Identify which cell holds the provided text, then report its (x, y) central coordinate. 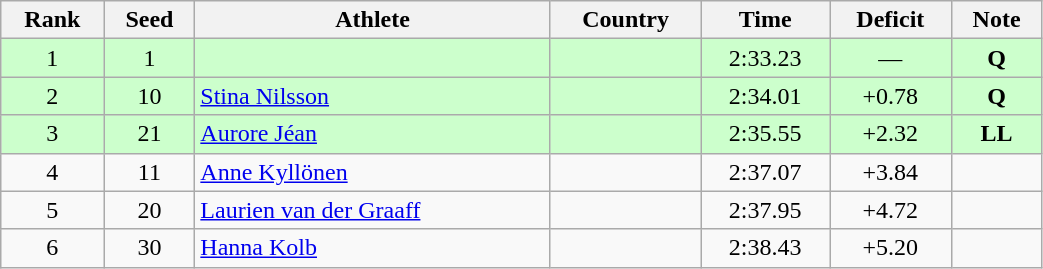
21 (150, 134)
4 (52, 172)
Rank (52, 20)
Country (625, 20)
Deficit (891, 20)
Laurien van der Graaff (373, 210)
2 (52, 96)
3 (52, 134)
2:38.43 (766, 248)
+0.78 (891, 96)
30 (150, 248)
2:34.01 (766, 96)
2:33.23 (766, 58)
Athlete (373, 20)
Anne Kyllönen (373, 172)
Note (996, 20)
5 (52, 210)
Hanna Kolb (373, 248)
6 (52, 248)
LL (996, 134)
+3.84 (891, 172)
2:35.55 (766, 134)
Time (766, 20)
20 (150, 210)
— (891, 58)
+5.20 (891, 248)
2:37.07 (766, 172)
+2.32 (891, 134)
11 (150, 172)
10 (150, 96)
Seed (150, 20)
+4.72 (891, 210)
2:37.95 (766, 210)
Aurore Jéan (373, 134)
Stina Nilsson (373, 96)
